Locate the cell with the specified text and output its [X, Y] center coordinate. 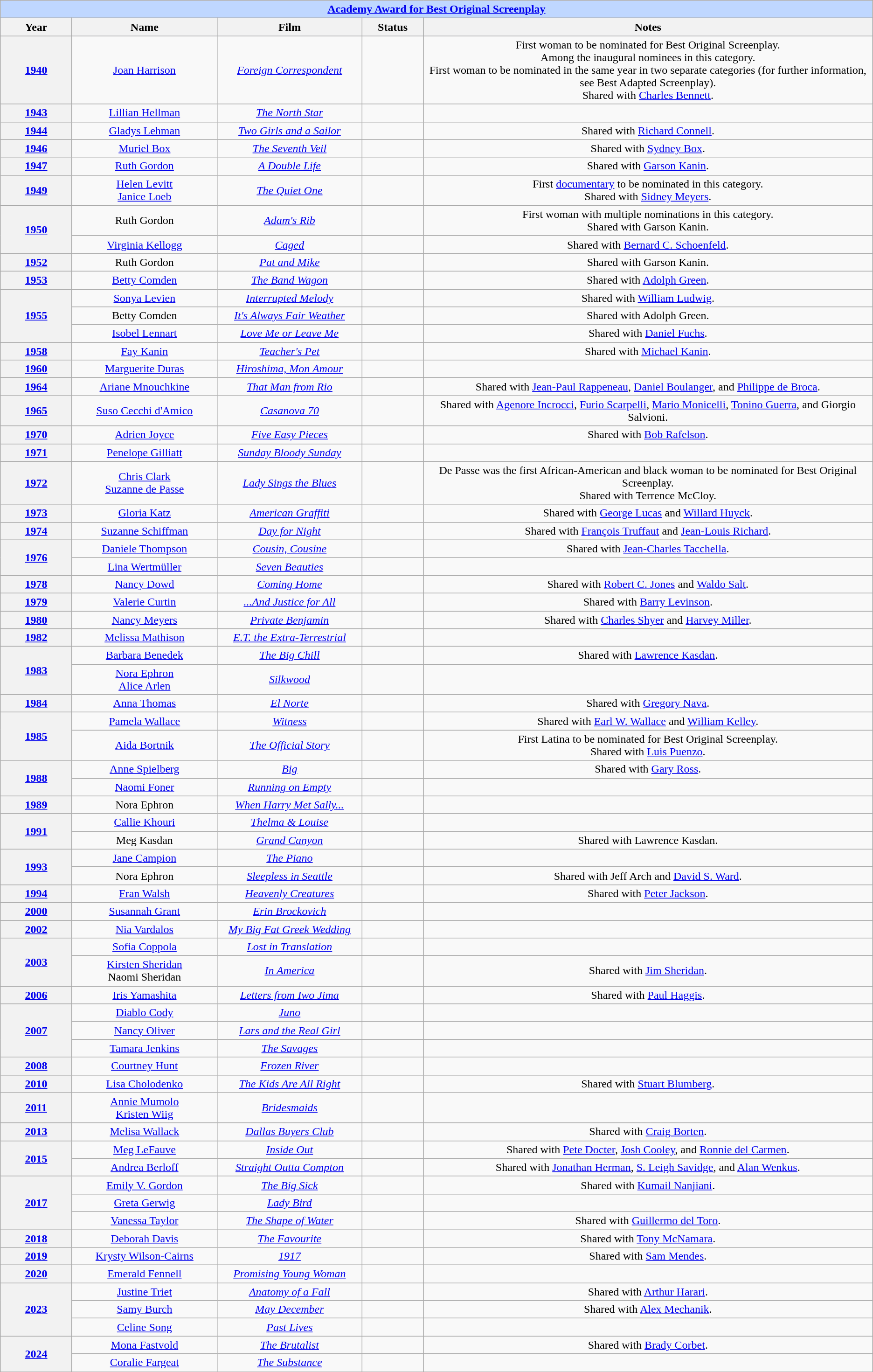
Shared with Charles Shyer and Harvey Miller. [648, 620]
Coming Home [289, 584]
2002 [36, 929]
1947 [36, 166]
1974 [36, 531]
Barbara Benedek [145, 655]
Daniele Thompson [145, 549]
1988 [36, 778]
A Double Life [289, 166]
Valerie Curtin [145, 602]
Pat and Mike [289, 262]
1976 [36, 557]
Nora EphronAlice Arlen [145, 679]
Sofia Coppola [145, 947]
Shared with Earl W. Wallace and William Kelley. [648, 721]
May December [289, 1309]
The Quiet One [289, 190]
1958 [36, 351]
Shared with Tony McNamara. [648, 1239]
Lina Wertmüller [145, 566]
Lisa Cholodenko [145, 1084]
Shared with Daniel Fuchs. [648, 334]
Interrupted Melody [289, 298]
Love Me or Leave Me [289, 334]
Shared with Stuart Blumberg. [648, 1084]
2023 [36, 1309]
Celine Song [145, 1327]
Shared with Guillermo del Toro. [648, 1220]
1985 [36, 736]
1940 [36, 70]
Lady Bird [289, 1203]
The Piano [289, 858]
Shared with Michael Kanin. [648, 351]
The North Star [289, 113]
That Man from Rio [289, 387]
First documentary to be nominated in this category.Shared with Sidney Meyers. [648, 190]
First Latina to be nominated for Best Original Screenplay.Shared with Luis Puenzo. [648, 745]
Promising Young Woman [289, 1274]
Cousin, Cousine [289, 549]
Suso Cecchi d'Amico [145, 411]
Shared with Jean-Paul Rappeneau, Daniel Boulanger, and Philippe de Broca. [648, 387]
Shared with Kumail Nanjiani. [648, 1185]
Shared with Robert C. Jones and Waldo Salt. [648, 584]
Film [289, 27]
2013 [36, 1132]
Justine Triet [145, 1292]
The Seventh Veil [289, 148]
Deborah Davis [145, 1239]
1952 [36, 262]
1965 [36, 411]
De Passe was the first African-American and black woman to be nominated for Best Original Screenplay.Shared with Terrence McCloy. [648, 483]
Shared with Jeff Arch and David S. Ward. [648, 876]
1983 [36, 671]
Shared with Pete Docter, Josh Cooley, and Ronnie del Carmen. [648, 1149]
Diablo Cody [145, 1013]
Dallas Buyers Club [289, 1132]
The Savages [289, 1048]
Running on Empty [289, 787]
Big [289, 769]
Shared with William Ludwig. [648, 298]
Shared with Arthur Harari. [648, 1292]
1978 [36, 584]
Shared with Jean-Charles Tacchella. [648, 549]
1973 [36, 513]
Courtney Hunt [145, 1066]
American Graffiti [289, 513]
Grand Canyon [289, 840]
Lars and the Real Girl [289, 1031]
2017 [36, 1203]
2008 [36, 1066]
Melisa Wallack [145, 1132]
Shared with Paul Haggis. [648, 995]
Heavenly Creatures [289, 893]
Annie MumoloKristen Wiig [145, 1107]
The Substance [289, 1363]
1980 [36, 620]
Teacher's Pet [289, 351]
Shared with George Lucas and Willard Huyck. [648, 513]
Aida Bortnik [145, 745]
Shared with Jonathan Herman, S. Leigh Savidge, and Alan Wenkus. [648, 1167]
Nancy Oliver [145, 1031]
1971 [36, 453]
Shared with Richard Connell. [648, 131]
Fran Walsh [145, 893]
Witness [289, 721]
Penelope Gilliatt [145, 453]
The Official Story [289, 745]
Emerald Fennell [145, 1274]
Caged [289, 244]
Shared with François Truffaut and Jean-Louis Richard. [648, 531]
Casanova 70 [289, 411]
Sonya Levien [145, 298]
Anna Thomas [145, 703]
Suzanne Schiffman [145, 531]
The Brutalist [289, 1345]
Shared with Bob Rafelson. [648, 435]
In America [289, 971]
1979 [36, 602]
Shared with Barry Levinson. [648, 602]
1972 [36, 483]
First woman with multiple nominations in this category.Shared with Garson Kanin. [648, 220]
1949 [36, 190]
Shared with Gregory Nava. [648, 703]
1960 [36, 369]
Anne Spielberg [145, 769]
Name [145, 27]
Juno [289, 1013]
Mona Fastvold [145, 1345]
1991 [36, 831]
Shared with Alex Mechanik. [648, 1309]
Shared with Gary Ross. [648, 769]
Emily V. Gordon [145, 1185]
Adrien Joyce [145, 435]
2006 [36, 995]
Two Girls and a Sailor [289, 131]
Susannah Grant [145, 911]
1989 [36, 805]
1944 [36, 131]
Melissa Mathison [145, 638]
Nia Vardalos [145, 929]
Nancy Dowd [145, 584]
The Favourite [289, 1239]
Erin Brockovich [289, 911]
The Big Chill [289, 655]
The Shape of Water [289, 1220]
The Kids Are All Right [289, 1084]
Seven Beauties [289, 566]
Lillian Hellman [145, 113]
Notes [648, 27]
2011 [36, 1107]
2024 [36, 1354]
Private Benjamin [289, 620]
Shared with Craig Borten. [648, 1132]
Adam's Rib [289, 220]
1994 [36, 893]
1953 [36, 280]
Academy Award for Best Original Screenplay [436, 9]
Naomi Foner [145, 787]
2018 [36, 1239]
Shared with Brady Corbet. [648, 1345]
1982 [36, 638]
1984 [36, 703]
Meg LeFauve [145, 1149]
Coralie Fargeat [145, 1363]
Shared with Jim Sheridan. [648, 971]
Muriel Box [145, 148]
Virginia Kellogg [145, 244]
Gloria Katz [145, 513]
El Norte [289, 703]
Hiroshima, Mon Amour [289, 369]
Thelma & Louise [289, 822]
Inside Out [289, 1149]
Chris ClarkSuzanne de Passe [145, 483]
Day for Night [289, 531]
Jane Campion [145, 858]
Samy Burch [145, 1309]
Vanessa Taylor [145, 1220]
1955 [36, 316]
1943 [36, 113]
2007 [36, 1031]
Kirsten SheridanNaomi Sheridan [145, 971]
1946 [36, 148]
2020 [36, 1274]
Gladys Lehman [145, 131]
Meg Kasdan [145, 840]
Isobel Lennart [145, 334]
Greta Gerwig [145, 1203]
The Band Wagon [289, 280]
Shared with Sam Mendes. [648, 1256]
Foreign Correspondent [289, 70]
1917 [289, 1256]
Marguerite Duras [145, 369]
Sunday Bloody Sunday [289, 453]
Shared with Sydney Box. [648, 148]
Iris Yamashita [145, 995]
1993 [36, 867]
Shared with Agenore Incrocci, Furio Scarpelli, Mario Monicelli, Tonino Guerra, and Giorgio Salvioni. [648, 411]
Tamara Jenkins [145, 1048]
Anatomy of a Fall [289, 1292]
1970 [36, 435]
Silkwood [289, 679]
2003 [36, 962]
1964 [36, 387]
Helen LevittJanice Loeb [145, 190]
Straight Outta Compton [289, 1167]
Frozen River [289, 1066]
...And Justice for All [289, 602]
Bridesmaids [289, 1107]
Year [36, 27]
Nancy Meyers [145, 620]
Five Easy Pieces [289, 435]
Pamela Wallace [145, 721]
Past Lives [289, 1327]
2000 [36, 911]
2010 [36, 1084]
Andrea Berloff [145, 1167]
Lady Sings the Blues [289, 483]
The Big Sick [289, 1185]
My Big Fat Greek Wedding [289, 929]
E.T. the Extra-Terrestrial [289, 638]
Status [393, 27]
Krysty Wilson-Cairns [145, 1256]
Ariane Mnouchkine [145, 387]
When Harry Met Sally... [289, 805]
Lost in Translation [289, 947]
2019 [36, 1256]
Letters from Iwo Jima [289, 995]
Callie Khouri [145, 822]
Sleepless in Seattle [289, 876]
1950 [36, 230]
Shared with Bernard C. Schoenfeld. [648, 244]
It's Always Fair Weather [289, 316]
Joan Harrison [145, 70]
Shared with Peter Jackson. [648, 893]
2015 [36, 1158]
Fay Kanin [145, 351]
